Return the [X, Y] coordinate for the center point of the cell that contains the specified text.  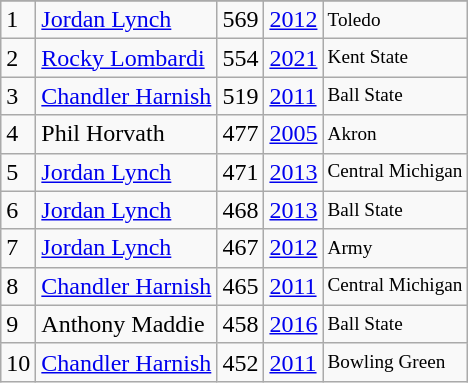
467 [240, 248]
Bowling Green [395, 362]
Anthony Maddie [126, 324]
3 [18, 96]
569 [240, 20]
10 [18, 362]
2005 [294, 134]
4 [18, 134]
452 [240, 362]
2016 [294, 324]
1 [18, 20]
Army [395, 248]
Akron [395, 134]
465 [240, 286]
458 [240, 324]
7 [18, 248]
Kent State [395, 58]
519 [240, 96]
8 [18, 286]
477 [240, 134]
Toledo [395, 20]
5 [18, 172]
468 [240, 210]
554 [240, 58]
2 [18, 58]
471 [240, 172]
6 [18, 210]
9 [18, 324]
2021 [294, 58]
Phil Horvath [126, 134]
Rocky Lombardi [126, 58]
